Locate the cell with the specified text and output its (X, Y) center coordinate. 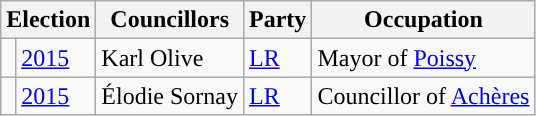
Élodie Sornay (170, 96)
Mayor of Poissy (424, 58)
Occupation (424, 20)
Election (48, 20)
Party (278, 20)
Councillors (170, 20)
Karl Olive (170, 58)
Councillor of Achères (424, 96)
